Find where the given text appears and provide that cell's center as [X, Y] coordinate. 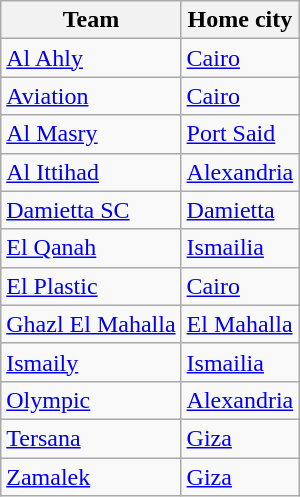
Aviation [91, 96]
Port Said [240, 134]
Ismaily [91, 362]
Team [91, 20]
Damietta [240, 210]
Al Ahly [91, 58]
El Mahalla [240, 324]
Home city [240, 20]
El Plastic [91, 286]
El Qanah [91, 248]
Olympic [91, 400]
Al Masry [91, 134]
Zamalek [91, 477]
Al Ittihad [91, 172]
Tersana [91, 438]
Ghazl El Mahalla [91, 324]
Damietta SC [91, 210]
